Extract the [x, y] coordinate from the center of the cell holding the provided text.  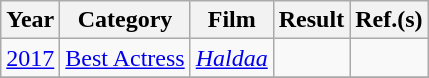
Year [30, 20]
Ref.(s) [389, 20]
Haldaa [232, 58]
Category [125, 20]
2017 [30, 58]
Result [311, 20]
Film [232, 20]
Best Actress [125, 58]
